For the text-containing cell, return its midpoint in (x, y) coordinate format. 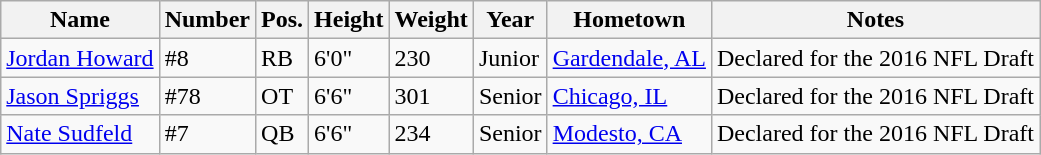
301 (431, 96)
OT (282, 96)
6'0" (349, 58)
QB (282, 134)
#8 (207, 58)
Gardendale, AL (629, 58)
Jordan Howard (80, 58)
234 (431, 134)
230 (431, 58)
Number (207, 20)
Pos. (282, 20)
RB (282, 58)
Year (510, 20)
#78 (207, 96)
Hometown (629, 20)
Modesto, CA (629, 134)
Chicago, IL (629, 96)
Name (80, 20)
Junior (510, 58)
Nate Sudfeld (80, 134)
Notes (875, 20)
Height (349, 20)
Jason Spriggs (80, 96)
Weight (431, 20)
#7 (207, 134)
